Detect which cell encompasses the target text, then output its (x, y) center coordinate. 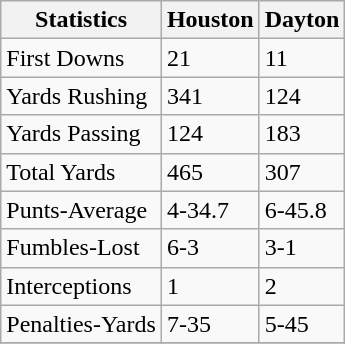
5-45 (302, 324)
Interceptions (82, 286)
341 (210, 96)
465 (210, 172)
6-45.8 (302, 210)
Yards Passing (82, 134)
11 (302, 58)
Yards Rushing (82, 96)
Penalties-Yards (82, 324)
4-34.7 (210, 210)
307 (302, 172)
First Downs (82, 58)
Fumbles-Lost (82, 248)
Houston (210, 20)
6-3 (210, 248)
2 (302, 286)
3-1 (302, 248)
183 (302, 134)
21 (210, 58)
Punts-Average (82, 210)
1 (210, 286)
Total Yards (82, 172)
Statistics (82, 20)
7-35 (210, 324)
Dayton (302, 20)
